Determine the (X, Y) coordinate at the center of the cell enclosing the given text.  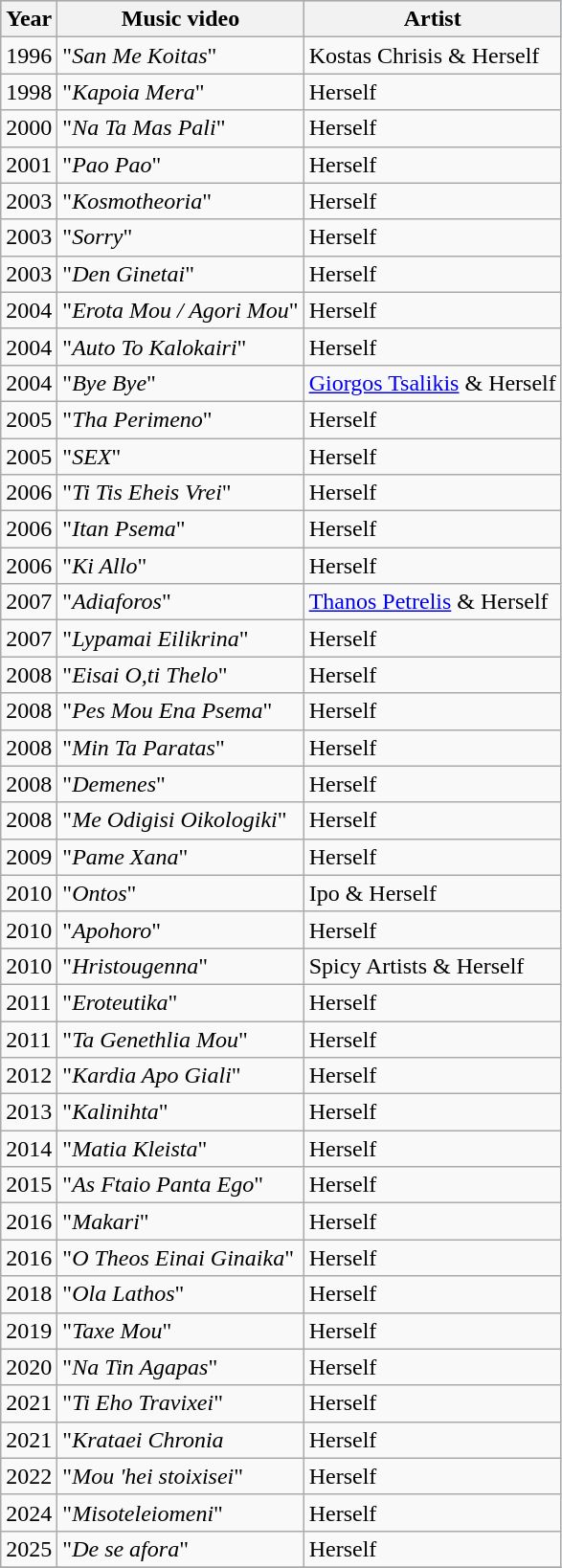
2020 (29, 1367)
"Kosmotheoria" (180, 201)
"Na Tin Agapas" (180, 1367)
"Lypamai Eilikrina" (180, 638)
Year (29, 19)
"Matia Kleista" (180, 1149)
"Bye Bye" (180, 383)
2001 (29, 165)
"Kardia Apo Giali" (180, 1076)
"Kapoia Mera" (180, 92)
1996 (29, 56)
"Na Ta Mas Pali" (180, 128)
"Ti Tis Eheis Vrei" (180, 493)
"De se afora" (180, 1549)
"Mou 'hei stoixisei" (180, 1476)
"Apohoro" (180, 930)
1998 (29, 92)
"O Theos Einai Ginaika" (180, 1258)
2025 (29, 1549)
"Taxe Mou" (180, 1331)
2012 (29, 1076)
"Adiaforos" (180, 602)
2014 (29, 1149)
"Pao Pao" (180, 165)
2013 (29, 1112)
2019 (29, 1331)
"Kalinihta" (180, 1112)
"Ontos" (180, 893)
"Eisai O,ti Thelo" (180, 675)
"As Ftaio Panta Ego" (180, 1185)
2024 (29, 1512)
Artist (433, 19)
"Den Ginetai" (180, 274)
Kostas Chrisis & Herself (433, 56)
"Sorry" (180, 237)
Giorgos Tsalikis & Herself (433, 383)
"Pes Mou Ena Psema" (180, 711)
"Pame Xana" (180, 857)
"Min Ta Paratas" (180, 748)
"Tha Perimeno" (180, 419)
"SEX" (180, 457)
"Ti Eho Travixei" (180, 1403)
"Hristougenna" (180, 966)
2000 (29, 128)
"Ki Allo" (180, 566)
2009 (29, 857)
"Erota Mou / Agori Mou" (180, 310)
"Makari" (180, 1221)
2015 (29, 1185)
"Eroteutika" (180, 1002)
Music video (180, 19)
"Itan Psema" (180, 529)
"Ola Lathos" (180, 1294)
"San Me Koitas" (180, 56)
"Misoteleiomeni" (180, 1512)
2018 (29, 1294)
Ipo & Herself (433, 893)
"Auto To Kalokairi" (180, 347)
Spicy Artists & Herself (433, 966)
"Demenes" (180, 784)
2022 (29, 1476)
"Krataei Chronia (180, 1440)
"Ta Genethlia Mou" (180, 1039)
"Me Odigisi Oikologiki" (180, 820)
Thanos Petrelis & Herself (433, 602)
